Provide the [x, y] coordinate of the cell's center where the given text is located.  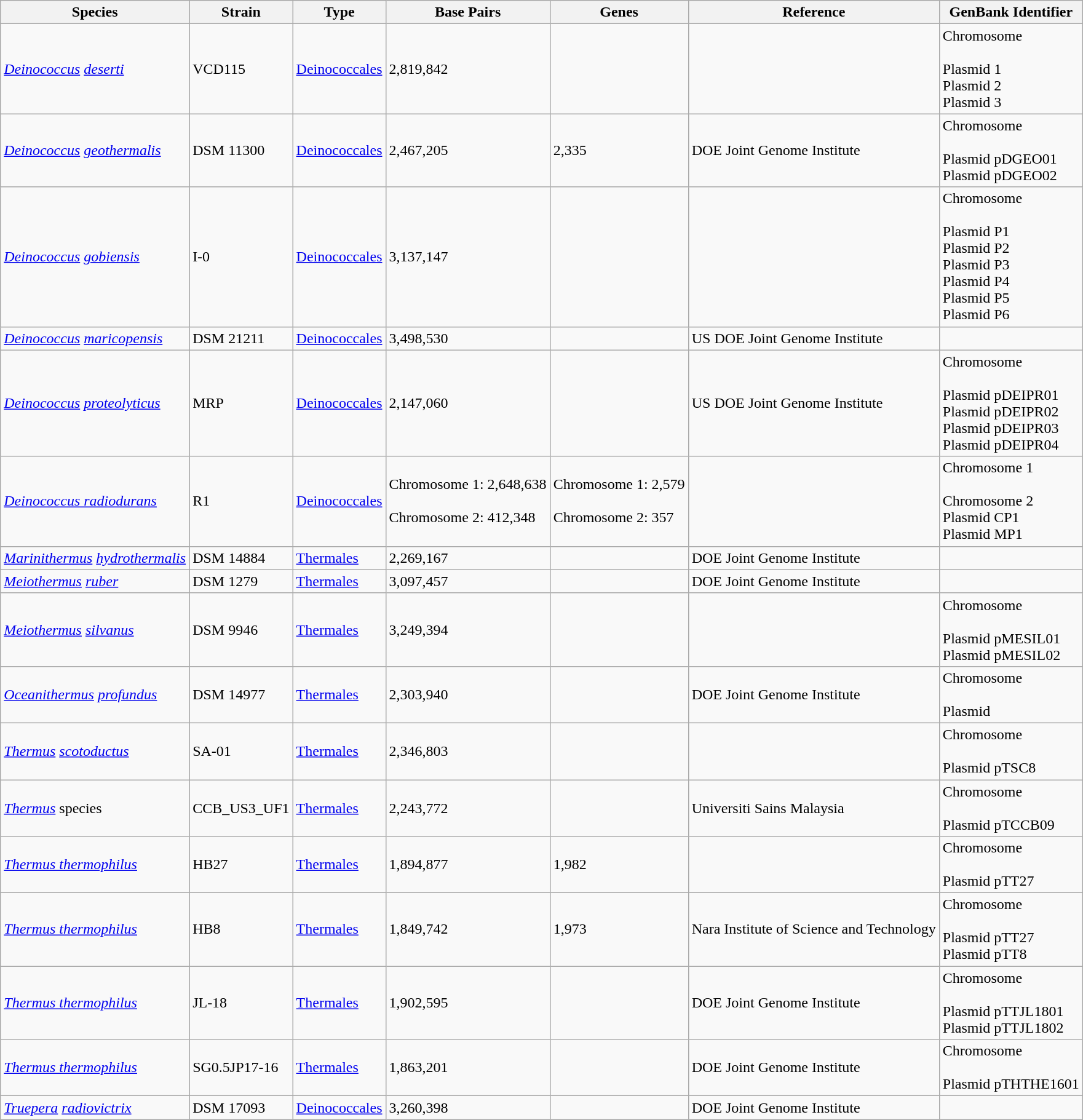
2,243,772 [467, 808]
Chromosome 1 Chromosome 2 Plasmid CP1 Plasmid MP1 [1011, 501]
2,467,205 [467, 150]
Species [95, 12]
Genes [619, 12]
3,097,457 [467, 581]
Deinococcus deserti [95, 69]
Chromosome Plasmid pTHTHE1601 [1011, 1068]
Chromosome Plasmid pMESIL01 Plasmid pMESIL02 [1011, 630]
DSM 17093 [241, 1108]
Chromosome Plasmid pTSC8 [1011, 751]
Type [339, 12]
Chromosome Plasmid 1 Plasmid 2 Plasmid 3 [1011, 69]
Nara Institute of Science and Technology [814, 930]
DSM 11300 [241, 150]
I-0 [241, 257]
Chromosome 1: 2,579Chromosome 2: 357 [619, 501]
Chromosome 1: 2,648,638Chromosome 2: 412,348 [467, 501]
Chromosome Plasmid pTT27 Plasmid pTT8 [1011, 930]
3,260,398 [467, 1108]
GenBank Identifier [1011, 12]
DSM 9946 [241, 630]
2,269,167 [467, 558]
2,303,940 [467, 694]
3,137,147 [467, 257]
Base Pairs [467, 12]
Meiothermus ruber [95, 581]
Meiothermus silvanus [95, 630]
Universiti Sains Malaysia [814, 808]
VCD115 [241, 69]
2,147,060 [467, 403]
1,894,877 [467, 865]
Chromosome Plasmid pTTJL1801 Plasmid pTTJL1802 [1011, 1003]
HB27 [241, 865]
R1 [241, 501]
Deinococcus gobiensis [95, 257]
CCB_US3_UF1 [241, 808]
DSM 14977 [241, 694]
1,902,595 [467, 1003]
Deinococcus proteolyticus [95, 403]
JL-18 [241, 1003]
Chromosome Plasmid [1011, 694]
Deinococcus maricopensis [95, 338]
DSM 21211 [241, 338]
1,863,201 [467, 1068]
DSM 14884 [241, 558]
Strain [241, 12]
Truepera radiovictrix [95, 1108]
1,973 [619, 930]
MRP [241, 403]
Reference [814, 12]
Chromosome Plasmid pTCCB09 [1011, 808]
1,982 [619, 865]
HB8 [241, 930]
SG0.5JP17-16 [241, 1068]
Marinithermus hydrothermalis [95, 558]
3,249,394 [467, 630]
Thermus scotoductus [95, 751]
2,819,842 [467, 69]
Chromosome Plasmid pDEIPR01 Plasmid pDEIPR02 Plasmid pDEIPR03 Plasmid pDEIPR04 [1011, 403]
DSM 1279 [241, 581]
Chromosome Plasmid pTT27 [1011, 865]
3,498,530 [467, 338]
1,849,742 [467, 930]
Chromosome Plasmid pDGEO01 Plasmid pDGEO02 [1011, 150]
Thermus species [95, 808]
2,335 [619, 150]
Oceanithermus profundus [95, 694]
Deinococcus radiodurans [95, 501]
2,346,803 [467, 751]
Deinococcus geothermalis [95, 150]
Chromosome Plasmid P1 Plasmid P2 Plasmid P3 Plasmid P4 Plasmid P5 Plasmid P6 [1011, 257]
SA-01 [241, 751]
